Return the [x, y] coordinate for the center point of the cell that contains the specified text.  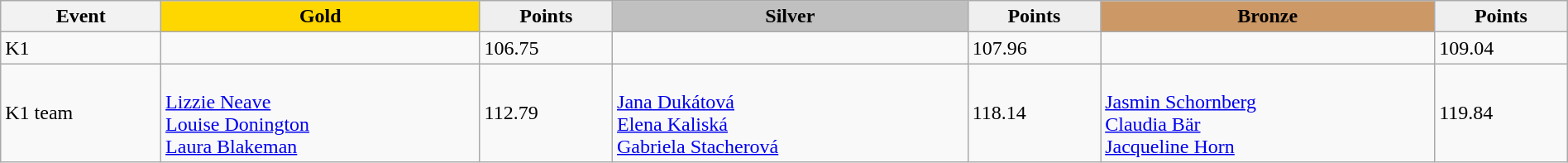
118.14 [1034, 113]
Jasmin SchornbergClaudia BärJacqueline Horn [1268, 113]
119.84 [1502, 113]
Gold [321, 17]
Bronze [1268, 17]
Lizzie NeaveLouise DoningtonLaura Blakeman [321, 113]
106.75 [546, 48]
K1 team [81, 113]
112.79 [546, 113]
Jana DukátováElena KaliskáGabriela Stacherová [791, 113]
Silver [791, 17]
107.96 [1034, 48]
109.04 [1502, 48]
K1 [81, 48]
Event [81, 17]
